Pinpoint the cell where the given text exists, returning its [x, y] midpoint coordinate. 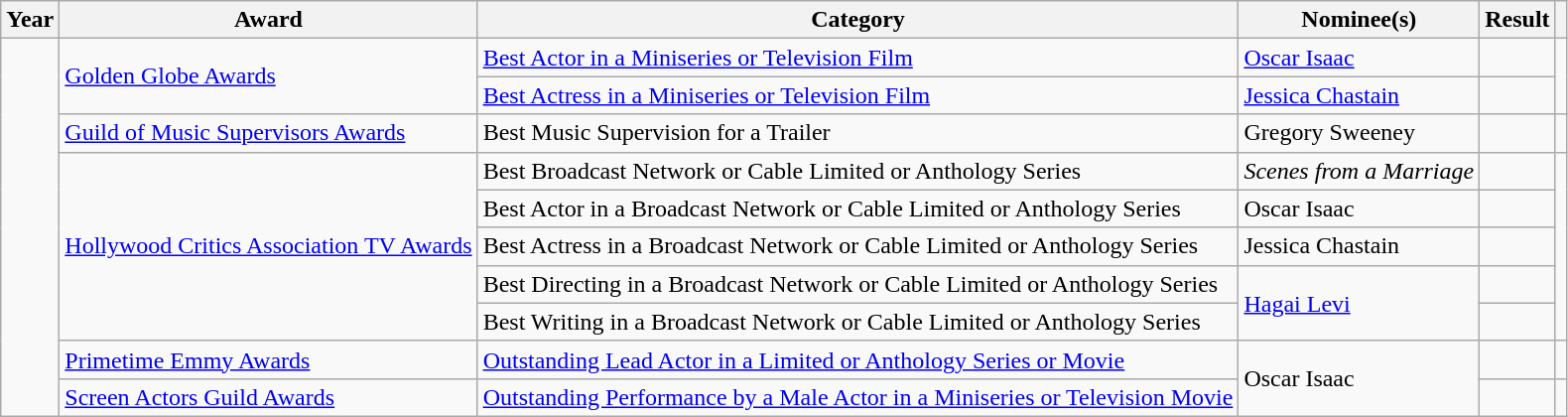
Best Actor in a Broadcast Network or Cable Limited or Anthology Series [857, 208]
Outstanding Performance by a Male Actor in a Miniseries or Television Movie [857, 397]
Best Music Supervision for a Trailer [857, 133]
Best Writing in a Broadcast Network or Cable Limited or Anthology Series [857, 322]
Primetime Emmy Awards [268, 359]
Guild of Music Supervisors Awards [268, 133]
Best Actress in a Miniseries or Television Film [857, 95]
Nominee(s) [1360, 20]
Best Actress in a Broadcast Network or Cable Limited or Anthology Series [857, 246]
Gregory Sweeney [1360, 133]
Best Directing in a Broadcast Network or Cable Limited or Anthology Series [857, 284]
Hollywood Critics Association TV Awards [268, 246]
Hagai Levi [1360, 303]
Result [1517, 20]
Best Actor in a Miniseries or Television Film [857, 58]
Category [857, 20]
Screen Actors Guild Awards [268, 397]
Best Broadcast Network or Cable Limited or Anthology Series [857, 171]
Year [30, 20]
Golden Globe Awards [268, 76]
Scenes from a Marriage [1360, 171]
Award [268, 20]
Outstanding Lead Actor in a Limited or Anthology Series or Movie [857, 359]
